For the text-containing cell, return its midpoint in [X, Y] coordinate format. 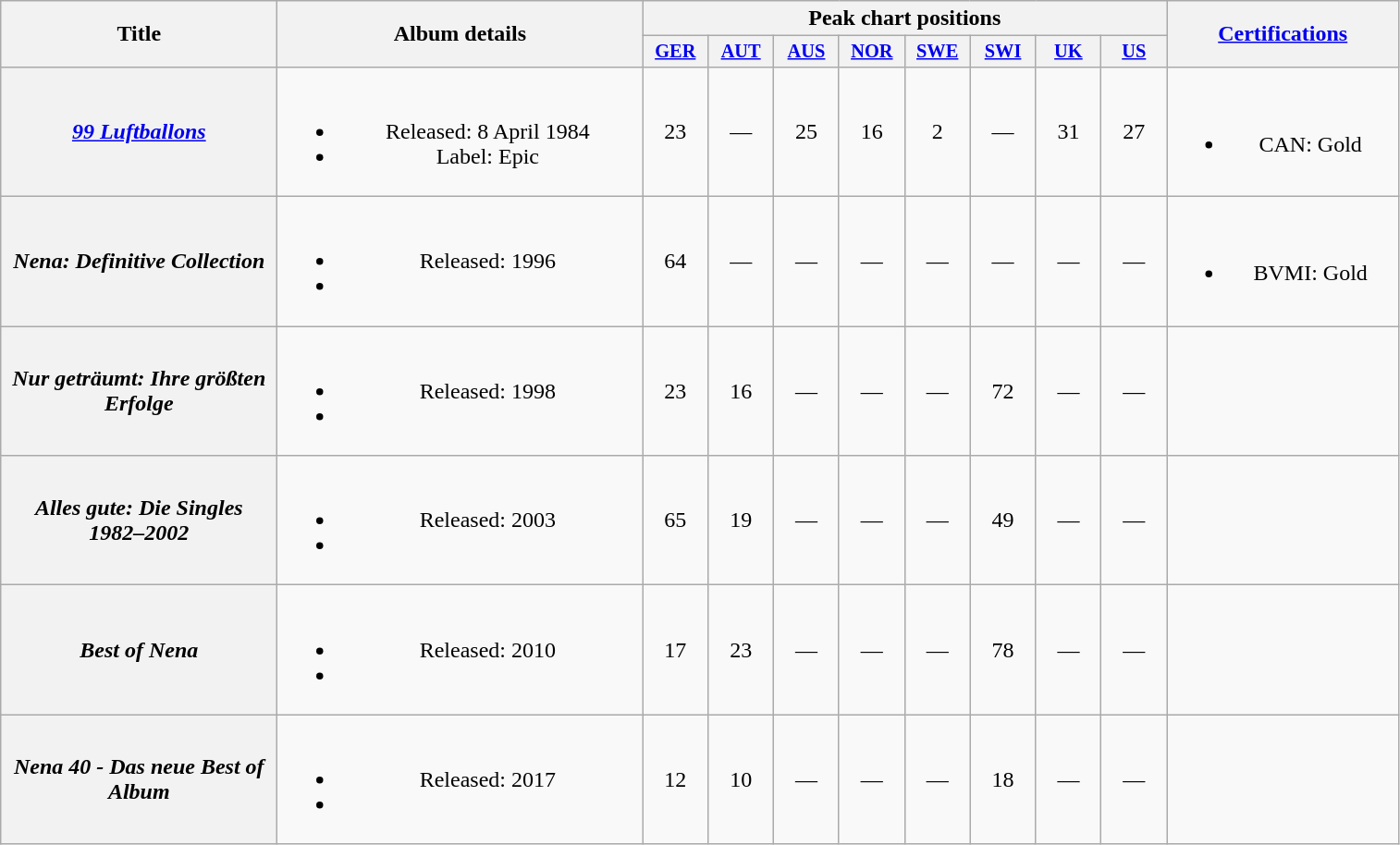
12 [675, 779]
Alles gute: Die Singles 1982–2002 [139, 520]
Nena 40 - Das neue Best of Album [139, 779]
CAN: Gold [1283, 131]
99 Luftballons [139, 131]
Released: 2003 [461, 520]
SWE [938, 52]
AUS [806, 52]
Nur geträumt: Ihre größten Erfolge [139, 391]
18 [1002, 779]
31 [1069, 131]
72 [1002, 391]
Certifications [1283, 34]
10 [742, 779]
Best of Nena [139, 650]
64 [675, 262]
49 [1002, 520]
27 [1134, 131]
78 [1002, 650]
Peak chart positions [904, 18]
65 [675, 520]
AUT [742, 52]
UK [1069, 52]
SWI [1002, 52]
17 [675, 650]
GER [675, 52]
2 [938, 131]
Nena: Definitive Collection [139, 262]
NOR [871, 52]
Album details [461, 34]
US [1134, 52]
25 [806, 131]
Released: 1996 [461, 262]
19 [742, 520]
Released: 1998 [461, 391]
Released: 2010 [461, 650]
Title [139, 34]
Released: 2017 [461, 779]
BVMI: Gold [1283, 262]
Released: 8 April 1984Label: Epic [461, 131]
